Detect which cell encompasses the target text, then output its (X, Y) center coordinate. 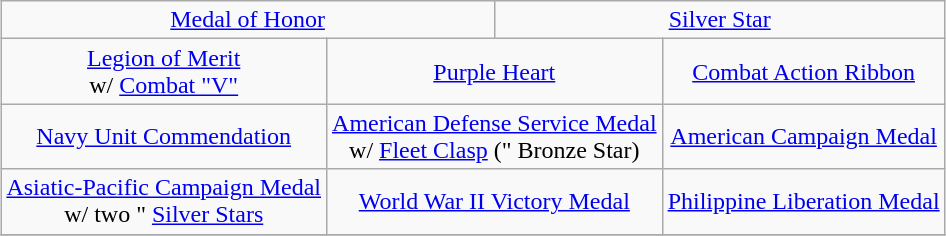
World War II Victory Medal (495, 202)
Legion of Meritw/ Combat "V" (164, 72)
Medal of Honor (248, 20)
Asiatic-Pacific Campaign Medalw/ two " Silver Stars (164, 202)
Philippine Liberation Medal (804, 202)
Combat Action Ribbon (804, 72)
Purple Heart (495, 72)
Navy Unit Commendation (164, 136)
American Campaign Medal (804, 136)
American Defense Service Medalw/ Fleet Clasp (" Bronze Star) (495, 136)
Silver Star (720, 20)
